Pinpoint the cell where the given text exists, returning its (x, y) midpoint coordinate. 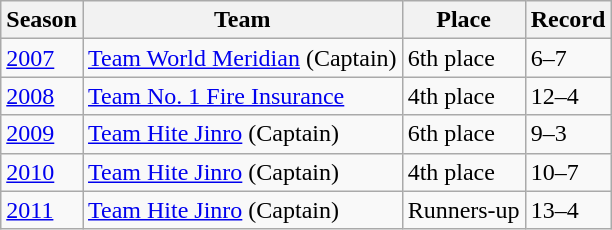
2010 (42, 172)
Record (568, 20)
Place (464, 20)
Team (242, 20)
9–3 (568, 134)
2008 (42, 96)
13–4 (568, 210)
Team No. 1 Fire Insurance (242, 96)
Team World Meridian (Captain) (242, 58)
10–7 (568, 172)
2011 (42, 210)
2007 (42, 58)
12–4 (568, 96)
Runners-up (464, 210)
Season (42, 20)
6–7 (568, 58)
2009 (42, 134)
